Return (x, y) of the center of cell containing provided text 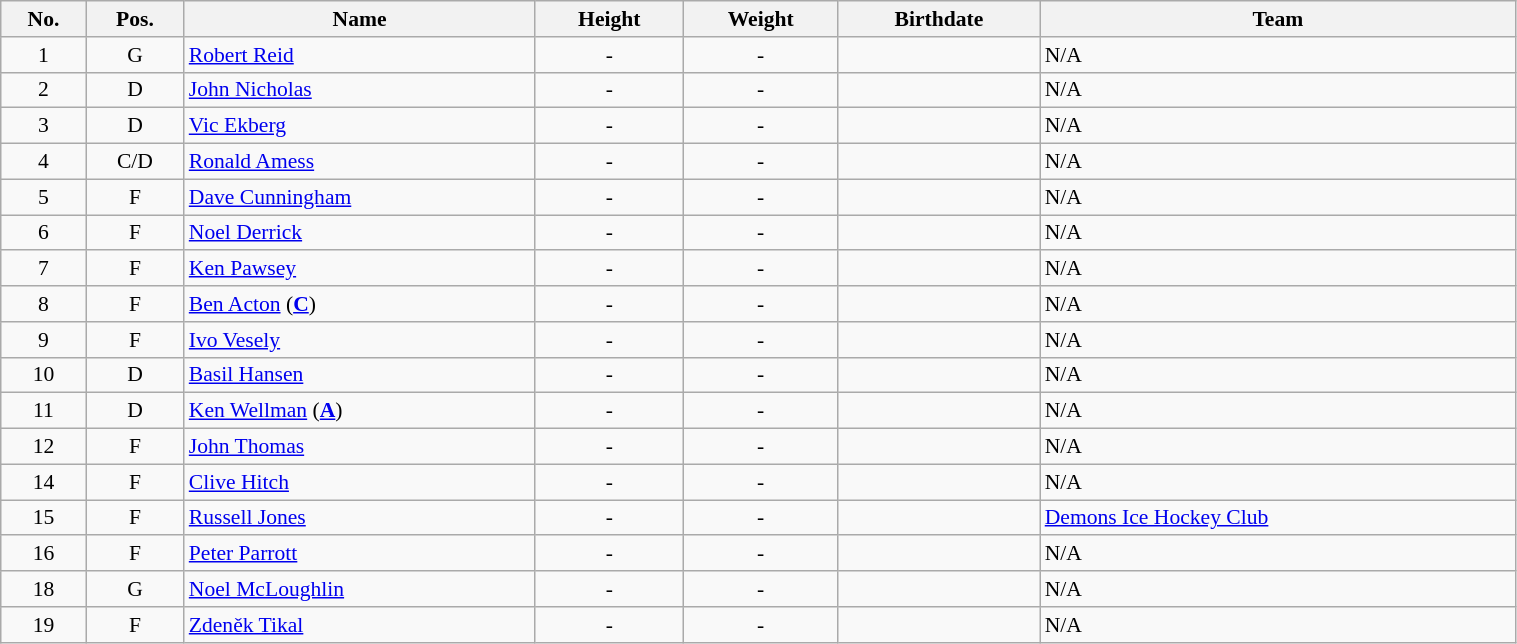
John Thomas (360, 447)
5 (44, 197)
Pos. (135, 19)
3 (44, 126)
8 (44, 304)
Ben Acton (C) (360, 304)
Dave Cunningham (360, 197)
Noel McLoughlin (360, 589)
Noel Derrick (360, 233)
18 (44, 589)
Robert Reid (360, 55)
2 (44, 90)
C/D (135, 162)
Zdeněk Tikal (360, 625)
Height (609, 19)
9 (44, 340)
Team (1278, 19)
4 (44, 162)
1 (44, 55)
15 (44, 518)
Russell Jones (360, 518)
John Nicholas (360, 90)
No. (44, 19)
Demons Ice Hockey Club (1278, 518)
Ken Wellman (A) (360, 411)
Ken Pawsey (360, 269)
Ivo Vesely (360, 340)
16 (44, 554)
Vic Ekberg (360, 126)
Name (360, 19)
Clive Hitch (360, 482)
6 (44, 233)
19 (44, 625)
Ronald Amess (360, 162)
Peter Parrott (360, 554)
Basil Hansen (360, 375)
7 (44, 269)
Weight (760, 19)
12 (44, 447)
Birthdate (938, 19)
11 (44, 411)
10 (44, 375)
14 (44, 482)
